Search for the cell housing the specified text and yield its [X, Y] center coordinate. 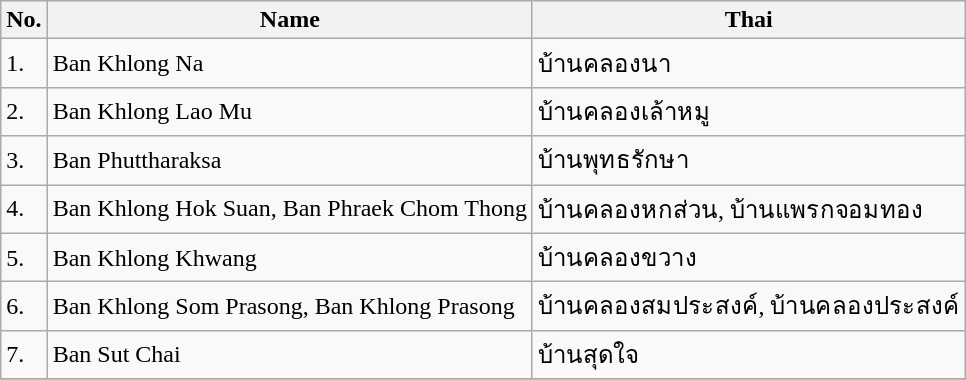
Ban Phuttharaksa [290, 160]
Thai [748, 20]
No. [24, 20]
4. [24, 208]
1. [24, 64]
Ban Khlong Na [290, 64]
Name [290, 20]
บ้านคลองนา [748, 64]
5. [24, 258]
บ้านคลองหกส่วน, บ้านแพรกจอมทอง [748, 208]
บ้านคลองสมประสงค์, บ้านคลองประสงค์ [748, 306]
บ้านสุดใจ [748, 354]
Ban Khlong Lao Mu [290, 112]
บ้านพุทธรักษา [748, 160]
บ้านคลองเล้าหมู [748, 112]
Ban Khlong Khwang [290, 258]
7. [24, 354]
Ban Khlong Hok Suan, Ban Phraek Chom Thong [290, 208]
บ้านคลองขวาง [748, 258]
6. [24, 306]
2. [24, 112]
Ban Khlong Som Prasong, Ban Khlong Prasong [290, 306]
Ban Sut Chai [290, 354]
3. [24, 160]
